Extract the (X, Y) coordinate from the center of the cell holding the provided text.  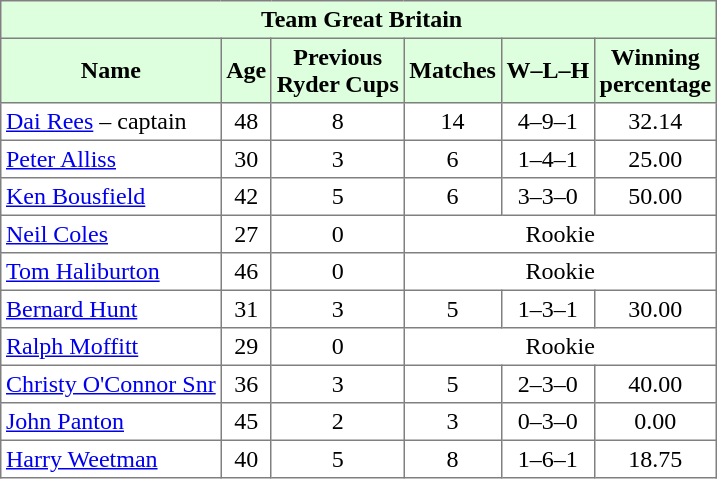
John Panton (111, 422)
18.75 (655, 459)
30.00 (655, 309)
48 (246, 122)
14 (452, 122)
Tom Haliburton (111, 272)
1–6–1 (548, 459)
29 (246, 347)
1–4–1 (548, 159)
Matches (452, 70)
Bernard Hunt (111, 309)
Harry Weetman (111, 459)
25.00 (655, 159)
0.00 (655, 422)
40 (246, 459)
PreviousRyder Cups (338, 70)
Ralph Moffitt (111, 347)
27 (246, 234)
Ken Bousfield (111, 197)
Age (246, 70)
Dai Rees – captain (111, 122)
50.00 (655, 197)
Team Great Britain (359, 20)
1–3–1 (548, 309)
30 (246, 159)
3–3–0 (548, 197)
Neil Coles (111, 234)
31 (246, 309)
W–L–H (548, 70)
40.00 (655, 384)
Name (111, 70)
2–3–0 (548, 384)
2 (338, 422)
Peter Alliss (111, 159)
32.14 (655, 122)
42 (246, 197)
36 (246, 384)
0–3–0 (548, 422)
Winningpercentage (655, 70)
45 (246, 422)
46 (246, 272)
Christy O'Connor Snr (111, 384)
4–9–1 (548, 122)
